Return (X, Y) of the center of cell containing provided text 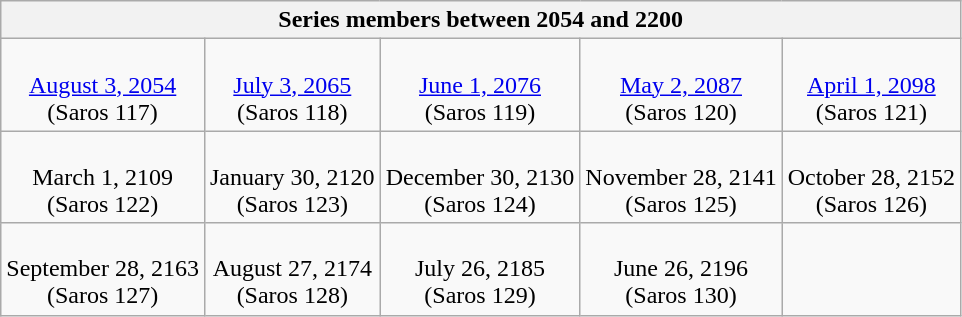
July 3, 2065(Saros 118) (292, 85)
November 28, 2141(Saros 125) (681, 177)
June 26, 2196(Saros 130) (681, 269)
March 1, 2109(Saros 122) (103, 177)
Series members between 2054 and 2200 (481, 20)
April 1, 2098(Saros 121) (871, 85)
May 2, 2087(Saros 120) (681, 85)
June 1, 2076(Saros 119) (480, 85)
August 3, 2054(Saros 117) (103, 85)
October 28, 2152(Saros 126) (871, 177)
September 28, 2163(Saros 127) (103, 269)
July 26, 2185(Saros 129) (480, 269)
August 27, 2174(Saros 128) (292, 269)
January 30, 2120(Saros 123) (292, 177)
December 30, 2130(Saros 124) (480, 177)
